Return the [x, y] coordinate for the center point of the cell that contains the specified text.  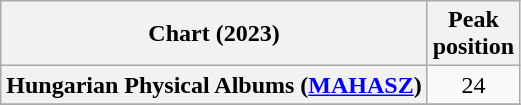
Hungarian Physical Albums (MAHASZ) [214, 85]
24 [473, 85]
Peakposition [473, 34]
Chart (2023) [214, 34]
